Capture the cell that displays the provided text and extract its [x, y] central coordinate. 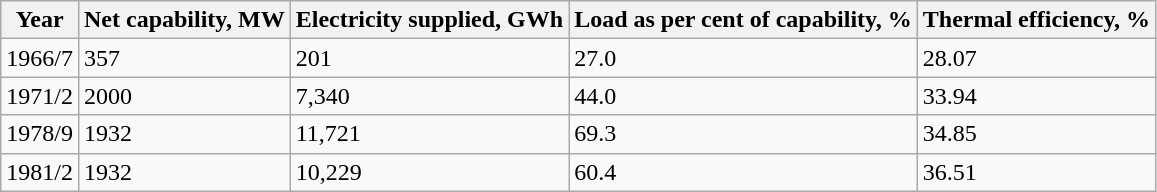
60.4 [744, 172]
201 [429, 58]
44.0 [744, 96]
2000 [184, 96]
1981/2 [40, 172]
357 [184, 58]
1966/7 [40, 58]
Net capability, MW [184, 20]
1978/9 [40, 134]
28.07 [1036, 58]
69.3 [744, 134]
10,229 [429, 172]
11,721 [429, 134]
36.51 [1036, 172]
7,340 [429, 96]
Load as per cent of capability, % [744, 20]
Year [40, 20]
Thermal efficiency, % [1036, 20]
1971/2 [40, 96]
33.94 [1036, 96]
Electricity supplied, GWh [429, 20]
34.85 [1036, 134]
27.0 [744, 58]
